Return the (X, Y) coordinate for the center point of the cell that contains the specified text.  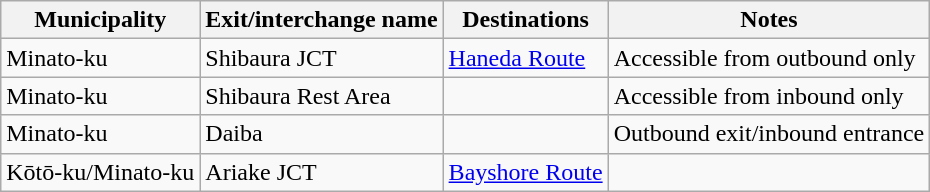
Destinations (526, 20)
Kōtō-ku/Minato-ku (100, 172)
Municipality (100, 20)
Shibaura Rest Area (322, 96)
Shibaura JCT (322, 58)
Accessible from inbound only (769, 96)
Haneda Route (526, 58)
Bayshore Route (526, 172)
Daiba (322, 134)
Outbound exit/inbound entrance (769, 134)
Ariake JCT (322, 172)
Accessible from outbound only (769, 58)
Exit/interchange name (322, 20)
Notes (769, 20)
